For the text-containing cell, return its midpoint in (x, y) coordinate format. 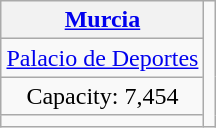
Capacity: 7,454 (102, 96)
Palacio de Deportes (102, 58)
Murcia (102, 20)
